Search for the cell housing the specified text and yield its (X, Y) center coordinate. 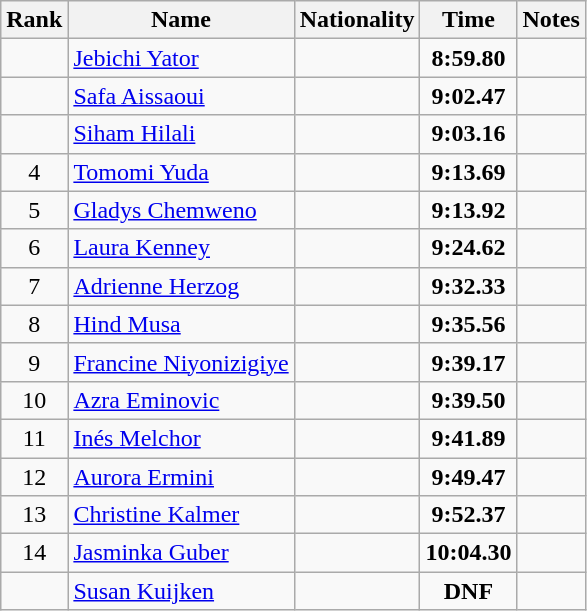
Gladys Chemweno (181, 210)
Aurora Ermini (181, 477)
9:24.62 (468, 248)
7 (34, 286)
Jebichi Yator (181, 58)
DNF (468, 591)
Jasminka Guber (181, 553)
Laura Kenney (181, 248)
Name (181, 20)
Time (468, 20)
9:13.92 (468, 210)
Hind Musa (181, 324)
9:02.47 (468, 96)
9:03.16 (468, 134)
9:32.33 (468, 286)
Tomomi Yuda (181, 172)
Francine Niyonizigiye (181, 362)
9:52.37 (468, 515)
Inés Melchor (181, 438)
Nationality (357, 20)
12 (34, 477)
10:04.30 (468, 553)
Azra Eminovic (181, 400)
14 (34, 553)
4 (34, 172)
8:59.80 (468, 58)
9:13.69 (468, 172)
8 (34, 324)
Siham Hilali (181, 134)
13 (34, 515)
9:39.17 (468, 362)
11 (34, 438)
9:49.47 (468, 477)
Notes (551, 20)
Susan Kuijken (181, 591)
Rank (34, 20)
9:39.50 (468, 400)
Christine Kalmer (181, 515)
Adrienne Herzog (181, 286)
Safa Aissaoui (181, 96)
6 (34, 248)
9:35.56 (468, 324)
9 (34, 362)
9:41.89 (468, 438)
10 (34, 400)
5 (34, 210)
